From the cell containing the given text, extract its center point as [X, Y] coordinate. 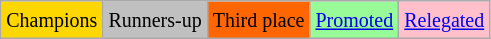
Relegated [444, 20]
Third place [258, 20]
Champions [52, 20]
Promoted [354, 20]
Runners-up [155, 20]
